Detect which cell encompasses the target text, then output its [X, Y] center coordinate. 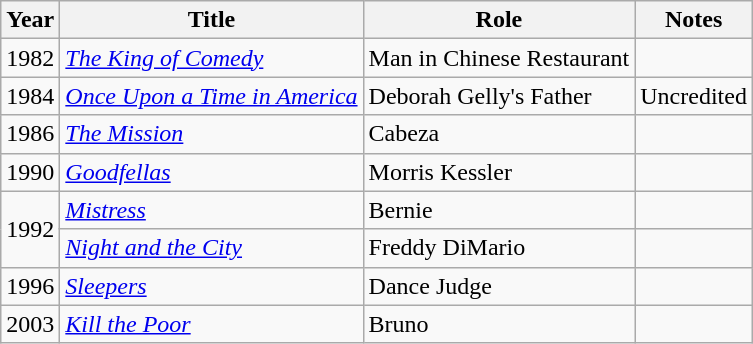
Deborah Gelly's Father [499, 96]
Night and the City [212, 248]
1990 [30, 172]
Notes [694, 20]
Man in Chinese Restaurant [499, 58]
Freddy DiMario [499, 248]
Bruno [499, 324]
1992 [30, 229]
Bernie [499, 210]
Cabeza [499, 134]
Once Upon a Time in America [212, 96]
Dance Judge [499, 286]
Title [212, 20]
1982 [30, 58]
Mistress [212, 210]
Goodfellas [212, 172]
Sleepers [212, 286]
The Mission [212, 134]
Year [30, 20]
Kill the Poor [212, 324]
Uncredited [694, 96]
2003 [30, 324]
1996 [30, 286]
The King of Comedy [212, 58]
1986 [30, 134]
1984 [30, 96]
Morris Kessler [499, 172]
Role [499, 20]
